Detect which cell encompasses the target text, then output its (x, y) center coordinate. 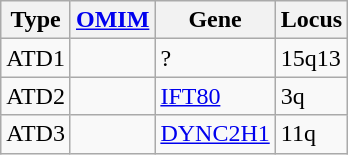
Gene (215, 20)
3q (311, 96)
Locus (311, 20)
ATD3 (36, 134)
ATD1 (36, 58)
OMIM (112, 20)
15q13 (311, 58)
? (215, 58)
IFT80 (215, 96)
ATD2 (36, 96)
11q (311, 134)
Type (36, 20)
DYNC2H1 (215, 134)
